Capture the cell that displays the provided text and extract its [X, Y] central coordinate. 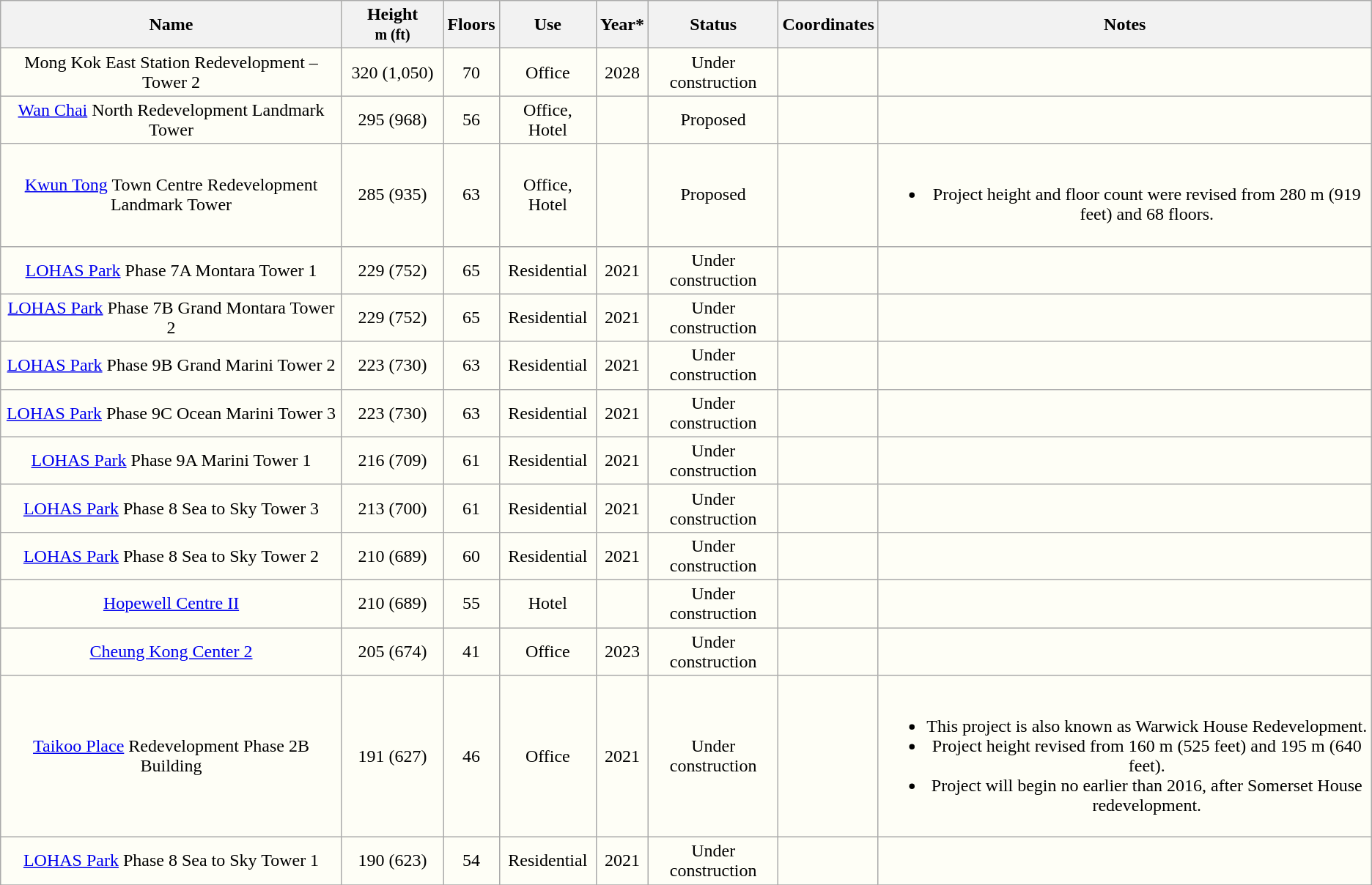
216 (709) [393, 460]
Hotel [547, 604]
Hopewell Centre II [171, 604]
285 (935) [393, 195]
55 [471, 604]
Taikoo Place Redevelopment Phase 2B Building [171, 756]
LOHAS Park Phase 8 Sea to Sky Tower 2 [171, 555]
Name [171, 25]
205 (674) [393, 651]
Heightm (ft) [393, 25]
Coordinates [828, 25]
Wan Chai North Redevelopment Landmark Tower [171, 120]
LOHAS Park Phase 9A Marini Tower 1 [171, 460]
LOHAS Park Phase 7A Montara Tower 1 [171, 270]
54 [471, 862]
Mong Kok East Station Redevelopment – Tower 2 [171, 72]
Project height and floor count were revised from 280 m (919 feet) and 68 floors. [1124, 195]
191 (627) [393, 756]
Notes [1124, 25]
70 [471, 72]
Cheung Kong Center 2 [171, 651]
190 (623) [393, 862]
56 [471, 120]
Floors [471, 25]
Status [712, 25]
LOHAS Park Phase 7B Grand Montara Tower 2 [171, 318]
2023 [622, 651]
320 (1,050) [393, 72]
46 [471, 756]
Kwun Tong Town Centre Redevelopment Landmark Tower [171, 195]
60 [471, 555]
LOHAS Park Phase 8 Sea to Sky Tower 3 [171, 508]
LOHAS Park Phase 9C Ocean Marini Tower 3 [171, 413]
Year* [622, 25]
2028 [622, 72]
Use [547, 25]
LOHAS Park Phase 8 Sea to Sky Tower 1 [171, 862]
41 [471, 651]
213 (700) [393, 508]
LOHAS Park Phase 9B Grand Marini Tower 2 [171, 365]
295 (968) [393, 120]
